Return (X, Y) of the center of cell containing provided text 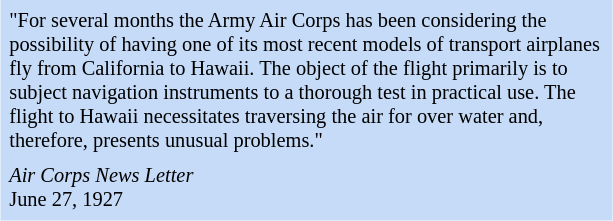
Air Corps News LetterJune 27, 1927 (306, 188)
